Extract the (X, Y) coordinate from the center of the cell holding the provided text.  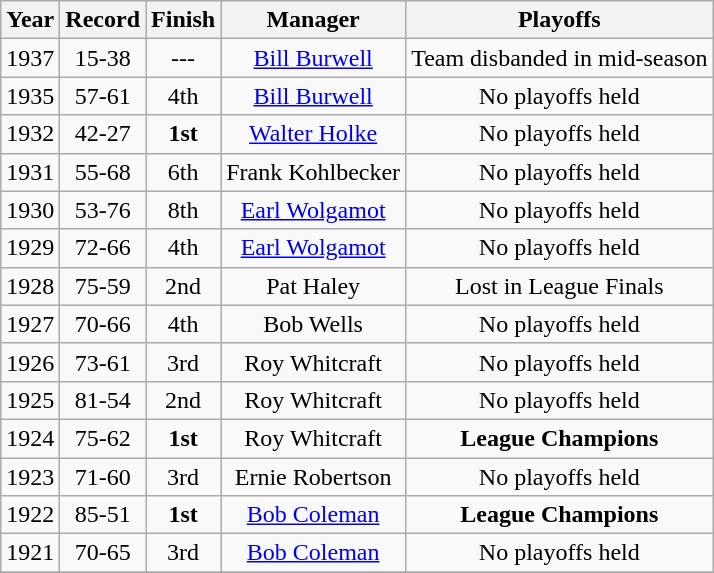
1928 (30, 286)
73-61 (103, 362)
55-68 (103, 172)
70-65 (103, 553)
1937 (30, 58)
Manager (314, 20)
1925 (30, 400)
Ernie Robertson (314, 477)
71-60 (103, 477)
1926 (30, 362)
75-62 (103, 438)
Frank Kohlbecker (314, 172)
1921 (30, 553)
Year (30, 20)
81-54 (103, 400)
1929 (30, 248)
Record (103, 20)
1932 (30, 134)
85-51 (103, 515)
Walter Holke (314, 134)
53-76 (103, 210)
42-27 (103, 134)
1930 (30, 210)
Lost in League Finals (560, 286)
Pat Haley (314, 286)
15-38 (103, 58)
8th (184, 210)
70-66 (103, 324)
57-61 (103, 96)
Finish (184, 20)
Bob Wells (314, 324)
1924 (30, 438)
72-66 (103, 248)
Playoffs (560, 20)
1927 (30, 324)
1931 (30, 172)
1923 (30, 477)
6th (184, 172)
--- (184, 58)
1922 (30, 515)
75-59 (103, 286)
1935 (30, 96)
Team disbanded in mid-season (560, 58)
